From the cell containing the given text, extract its center point as [X, Y] coordinate. 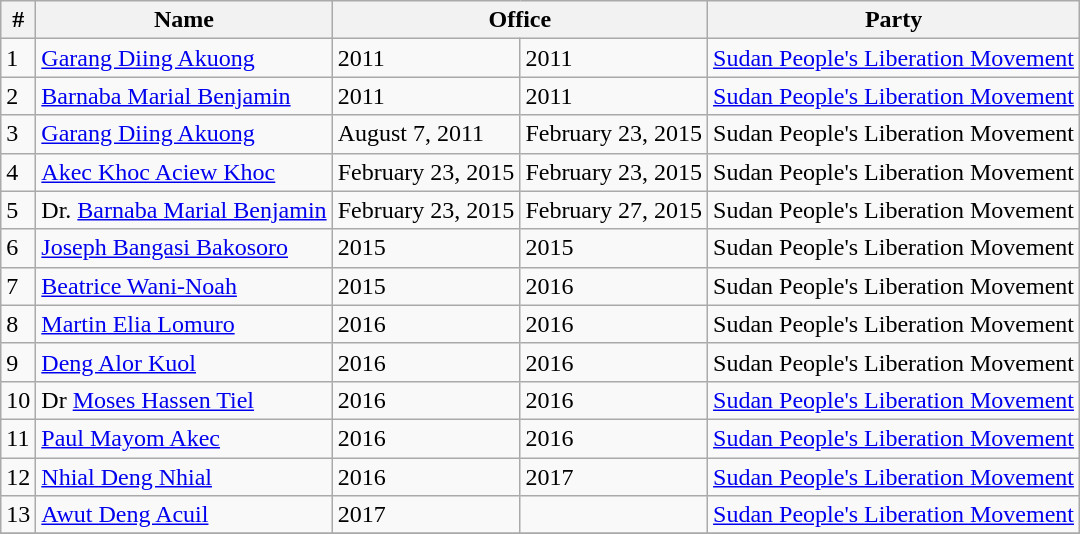
Paul Mayom Akec [184, 438]
Dr Moses Hassen Tiel [184, 400]
Awut Deng Acuil [184, 515]
Name [184, 20]
5 [18, 210]
Dr. Barnaba Marial Benjamin [184, 210]
Nhial Deng Nhial [184, 477]
# [18, 20]
13 [18, 515]
February 27, 2015 [614, 210]
Party [894, 20]
11 [18, 438]
7 [18, 286]
Akec Khoc Aciew Khoc [184, 172]
1 [18, 58]
3 [18, 134]
2 [18, 96]
6 [18, 248]
12 [18, 477]
Deng Alor Kuol [184, 362]
Barnaba Marial Benjamin [184, 96]
Office [520, 20]
4 [18, 172]
Martin Elia Lomuro [184, 324]
8 [18, 324]
10 [18, 400]
Beatrice Wani-Noah [184, 286]
August 7, 2011 [426, 134]
9 [18, 362]
Joseph Bangasi Bakosoro [184, 248]
